Provide the (X, Y) coordinate of the cell's center where the given text is located.  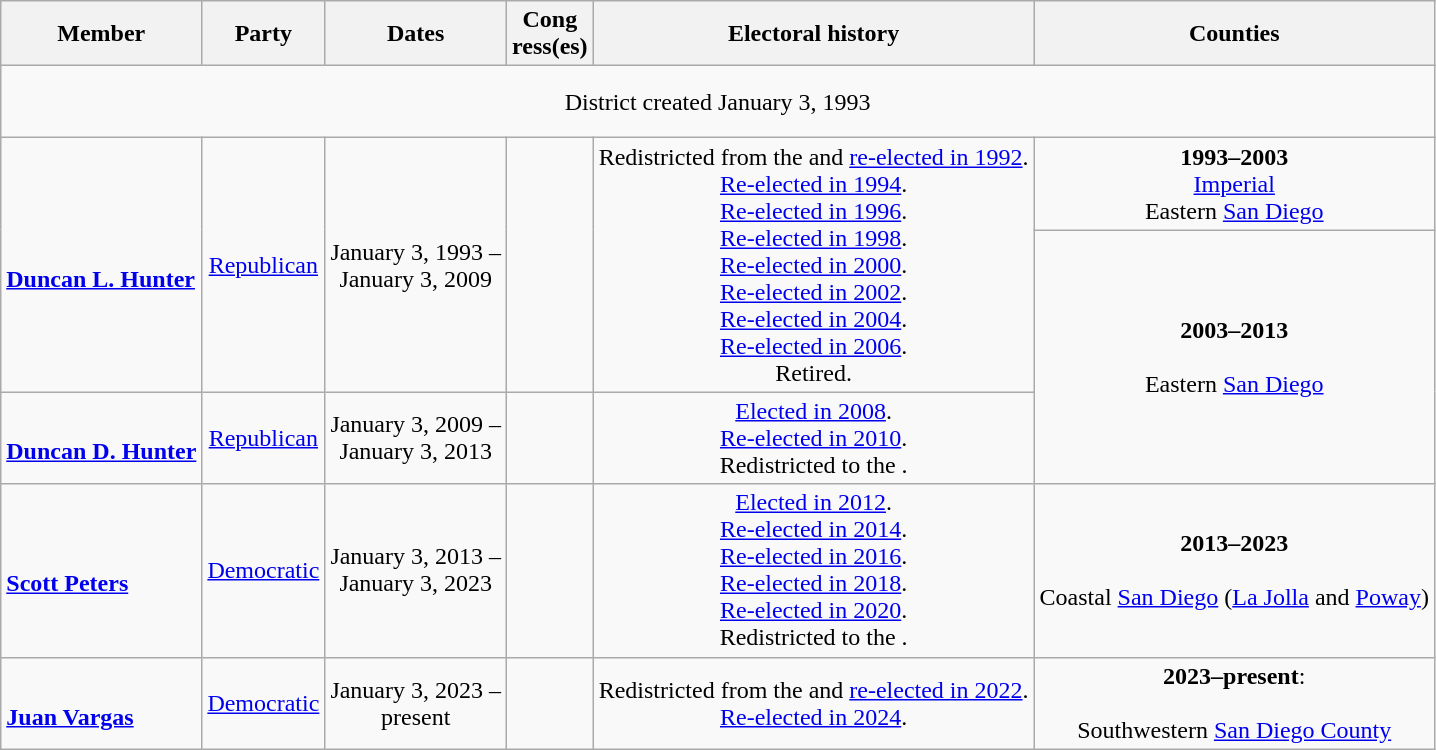
January 3, 2013 –January 3, 2023 (416, 570)
District created January 3, 1993 (718, 102)
Duncan L. Hunter (102, 265)
2023–present:Southwestern San Diego County (1234, 703)
Member (102, 34)
2003–2013Eastern San Diego (1234, 357)
January 3, 1993 –January 3, 2009 (416, 265)
Elected in 2008.Re-elected in 2010.Redistricted to the . (814, 438)
1993–2003ImperialEastern San Diego (1234, 184)
Scott Peters (102, 570)
2013–2023Coastal San Diego (La Jolla and Poway) (1234, 570)
Electoral history (814, 34)
Congress(es) (550, 34)
January 3, 2009 –January 3, 2013 (416, 438)
Party (264, 34)
Dates (416, 34)
Duncan D. Hunter (102, 438)
Elected in 2012.Re-elected in 2014.Re-elected in 2016.Re-elected in 2018.Re-elected in 2020.Redistricted to the . (814, 570)
Counties (1234, 34)
Redistricted from the and re-elected in 2022.Re-elected in 2024. (814, 703)
Juan Vargas (102, 703)
January 3, 2023 –present (416, 703)
